Locate the cell with the specified text and output its [x, y] center coordinate. 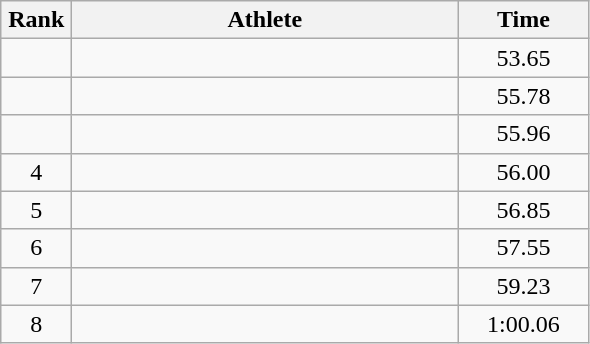
5 [36, 210]
8 [36, 324]
53.65 [524, 58]
55.96 [524, 134]
55.78 [524, 96]
Rank [36, 20]
Time [524, 20]
56.00 [524, 172]
Athlete [265, 20]
57.55 [524, 248]
56.85 [524, 210]
6 [36, 248]
59.23 [524, 286]
7 [36, 286]
4 [36, 172]
1:00.06 [524, 324]
